For the text-containing cell, return its midpoint in [X, Y] coordinate format. 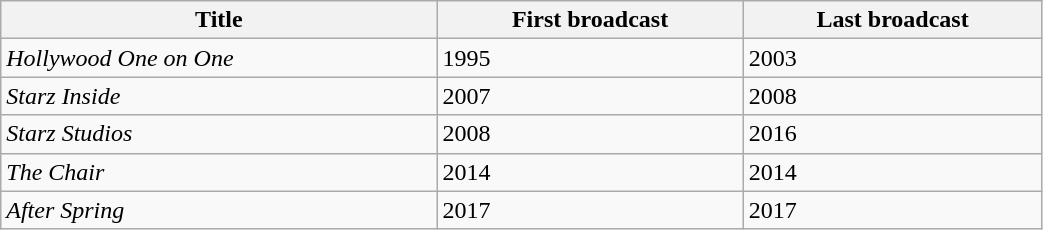
Last broadcast [892, 20]
2007 [590, 96]
Title [219, 20]
2016 [892, 134]
Hollywood One on One [219, 58]
Starz Studios [219, 134]
The Chair [219, 172]
First broadcast [590, 20]
After Spring [219, 210]
2003 [892, 58]
Starz Inside [219, 96]
1995 [590, 58]
